Pinpoint the cell where the given text exists, returning its [x, y] midpoint coordinate. 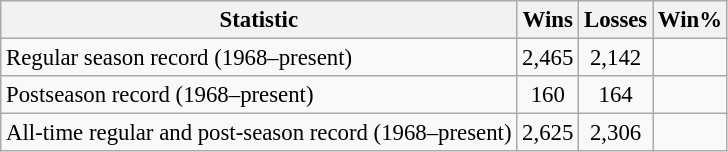
Losses [616, 20]
2,625 [548, 133]
Statistic [259, 20]
164 [616, 95]
2,306 [616, 133]
Postseason record (1968–present) [259, 95]
Regular season record (1968–present) [259, 58]
160 [548, 95]
2,142 [616, 58]
2,465 [548, 58]
Wins [548, 20]
All-time regular and post-season record (1968–present) [259, 133]
Win% [690, 20]
